From the cell containing the given text, extract its center point as [X, Y] coordinate. 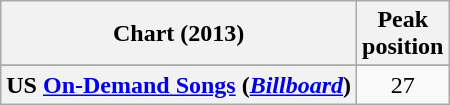
27 [403, 85]
US On-Demand Songs (Billboard) [179, 85]
Chart (2013) [179, 34]
Peakposition [403, 34]
